Detect which cell encompasses the target text, then output its (x, y) center coordinate. 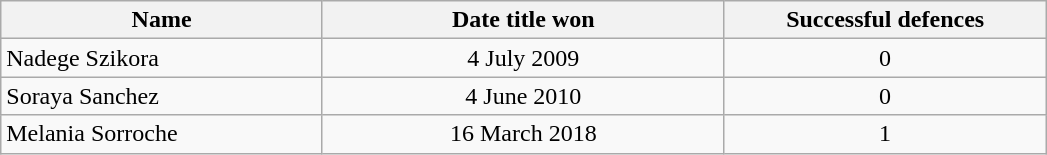
Name (162, 20)
Soraya Sanchez (162, 96)
16 March 2018 (523, 134)
Melania Sorroche (162, 134)
Date title won (523, 20)
4 June 2010 (523, 96)
4 July 2009 (523, 58)
Nadege Szikora (162, 58)
Successful defences (885, 20)
1 (885, 134)
